For the text-containing cell, return its midpoint in (x, y) coordinate format. 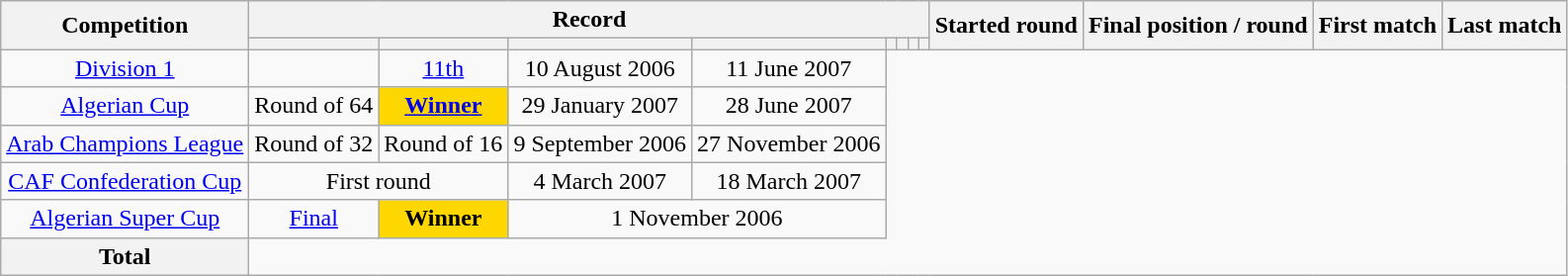
9 September 2006 (600, 143)
Last match (1505, 26)
10 August 2006 (600, 68)
1 November 2006 (697, 219)
Started round (1006, 26)
Competition (125, 26)
Algerian Cup (125, 106)
18 March 2007 (789, 181)
First match (1377, 26)
First round (379, 181)
Algerian Super Cup (125, 219)
Round of 64 (314, 106)
11th (443, 68)
27 November 2006 (789, 143)
29 January 2007 (600, 106)
Division 1 (125, 68)
11 June 2007 (789, 68)
Record (589, 20)
Total (125, 256)
4 March 2007 (600, 181)
Arab Champions League (125, 143)
Round of 16 (443, 143)
Final (314, 219)
Round of 32 (314, 143)
CAF Confederation Cup (125, 181)
Final position / round (1198, 26)
28 June 2007 (789, 106)
